Search for the cell housing the specified text and yield its [x, y] center coordinate. 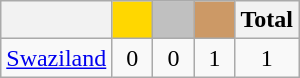
Swaziland [56, 58]
Total [267, 20]
